Pinpoint the cell where the given text exists, returning its [X, Y] midpoint coordinate. 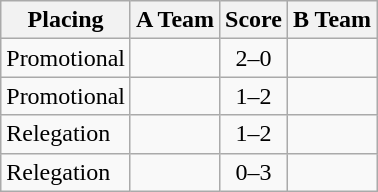
Score [254, 20]
A Team [174, 20]
B Team [332, 20]
Placing [66, 20]
2–0 [254, 58]
0–3 [254, 172]
